Output the [x, y] coordinate of the center of the cell containing the given text.  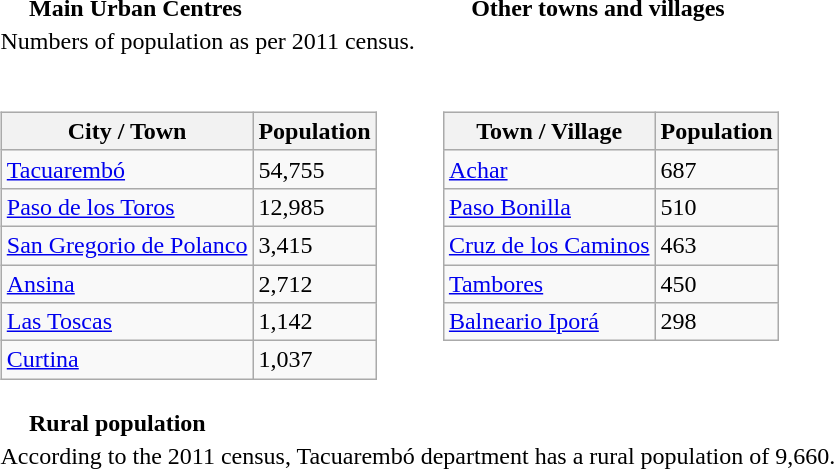
Curtina [127, 360]
687 [716, 169]
Tacuarembó [127, 169]
2,712 [314, 283]
12,985 [314, 207]
Achar [549, 169]
Las Toscas [127, 322]
San Gregorio de Polanco [127, 245]
Paso Bonilla [549, 207]
Balneario Iporá [549, 322]
City / Town [127, 131]
Tambores [549, 283]
Town / Village [549, 131]
Cruz de los Caminos [549, 245]
Paso de los Toros [127, 207]
54,755 [314, 169]
1,037 [314, 360]
Ansina [127, 283]
1,142 [314, 322]
450 [716, 283]
510 [716, 207]
298 [716, 322]
3,415 [314, 245]
463 [716, 245]
